Output the (x, y) coordinate of the center of the cell containing the given text.  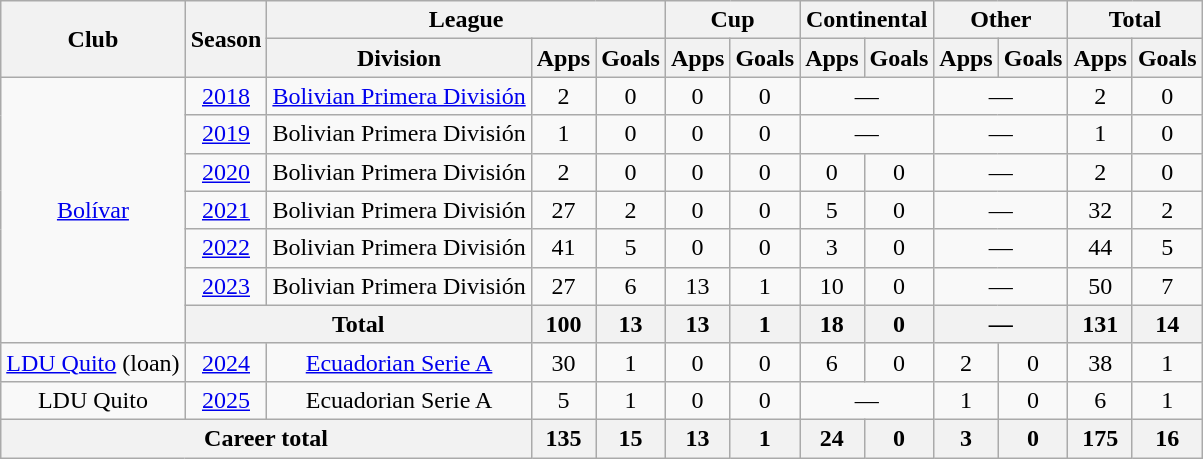
Season (226, 39)
44 (1100, 248)
2024 (226, 362)
League (466, 20)
LDU Quito (loan) (93, 362)
30 (563, 362)
14 (1167, 324)
100 (563, 324)
10 (832, 286)
Club (93, 39)
2018 (226, 96)
41 (563, 248)
Career total (266, 438)
135 (563, 438)
50 (1100, 286)
Continental (867, 20)
2023 (226, 286)
16 (1167, 438)
Division (399, 58)
Bolívar (93, 210)
15 (631, 438)
32 (1100, 210)
LDU Quito (93, 400)
18 (832, 324)
131 (1100, 324)
2022 (226, 248)
2019 (226, 134)
Other (1001, 20)
2021 (226, 210)
38 (1100, 362)
Cup (732, 20)
2025 (226, 400)
24 (832, 438)
175 (1100, 438)
7 (1167, 286)
2020 (226, 172)
